Extract the [x, y] coordinate from the center of the cell holding the provided text.  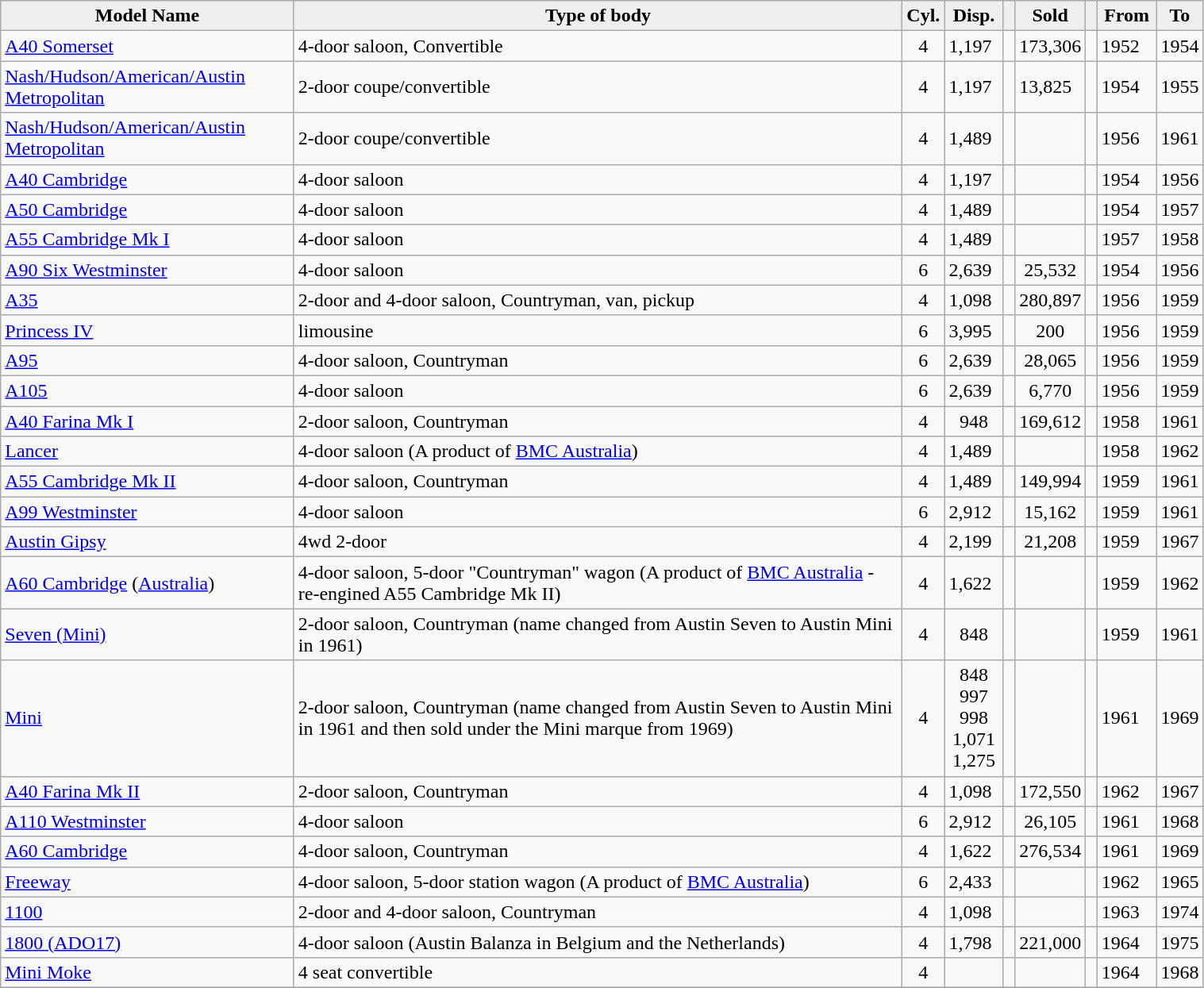
848 [974, 635]
1800 (ADO17) [148, 942]
4 seat convertible [598, 972]
A99 Westminster [148, 512]
2,433 [974, 882]
169,612 [1051, 421]
Seven (Mini) [148, 635]
A105 [148, 390]
1952 [1127, 46]
Austin Gipsy [148, 542]
A40 Farina Mk I [148, 421]
A40 Cambridge [148, 179]
2,199 [974, 542]
173,306 [1051, 46]
28,065 [1051, 360]
Model Name [148, 16]
Princess IV [148, 330]
2-door and 4-door saloon, Countryman [598, 912]
4wd 2-door [598, 542]
4-door saloon, Convertible [598, 46]
4-door saloon (A product of BMC Australia) [598, 452]
1,798 [974, 942]
172,550 [1051, 791]
25,532 [1051, 270]
3,995 [974, 330]
A55 Cambridge Mk I [148, 240]
A110 Westminster [148, 821]
Type of body [598, 16]
To [1179, 16]
21,208 [1051, 542]
2-door saloon, Countryman (name changed from Austin Seven to Austin Mini in 1961) [598, 635]
A35 [148, 300]
276,534 [1051, 852]
Mini [148, 718]
15,162 [1051, 512]
From [1127, 16]
A90 Six Westminster [148, 270]
A95 [148, 360]
Sold [1051, 16]
1100 [148, 912]
A50 Cambridge [148, 210]
26,105 [1051, 821]
1974 [1179, 912]
2-door and 4-door saloon, Countryman, van, pickup [598, 300]
1975 [1179, 942]
948 [974, 421]
848 997 998 1,071 1,275 [974, 718]
200 [1051, 330]
4-door saloon, 5-door station wagon (A product of BMC Australia) [598, 882]
6,770 [1051, 390]
149,994 [1051, 482]
1965 [1179, 882]
13,825 [1051, 87]
280,897 [1051, 300]
A55 Cambridge Mk II [148, 482]
A60 Cambridge [148, 852]
A40 Farina Mk II [148, 791]
A40 Somerset [148, 46]
221,000 [1051, 942]
Cyl. [924, 16]
4-door saloon (Austin Balanza in Belgium and the Netherlands) [598, 942]
limousine [598, 330]
Lancer [148, 452]
2-door saloon, Countryman (name changed from Austin Seven to Austin Mini in 1961 and then sold under the Mini marque from 1969) [598, 718]
Mini Moke [148, 972]
1963 [1127, 912]
4-door saloon, 5-door "Countryman" wagon (A product of BMC Australia - re-engined A55 Cambridge Mk II) [598, 582]
Disp. [974, 16]
A60 Cambridge (Australia) [148, 582]
Freeway [148, 882]
1955 [1179, 87]
